Output the [x, y] coordinate of the center of the cell containing the given text.  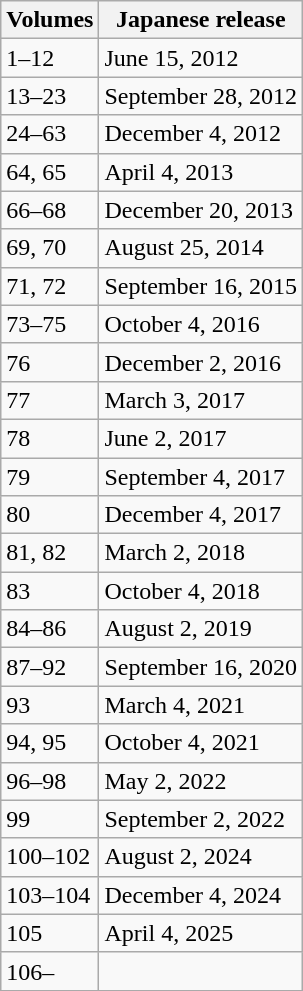
June 15, 2012 [201, 58]
69, 70 [50, 248]
October 4, 2021 [201, 743]
13–23 [50, 96]
December 20, 2013 [201, 210]
64, 65 [50, 172]
79 [50, 477]
77 [50, 400]
December 4, 2017 [201, 515]
94, 95 [50, 743]
August 2, 2019 [201, 629]
September 4, 2017 [201, 477]
Japanese release [201, 20]
March 4, 2021 [201, 705]
September 16, 2015 [201, 286]
April 4, 2013 [201, 172]
103–104 [50, 895]
September 28, 2012 [201, 96]
83 [50, 591]
March 2, 2018 [201, 553]
99 [50, 819]
December 2, 2016 [201, 362]
September 16, 2020 [201, 667]
76 [50, 362]
100–102 [50, 857]
73–75 [50, 324]
December 4, 2012 [201, 134]
October 4, 2016 [201, 324]
80 [50, 515]
96–98 [50, 781]
106– [50, 971]
December 4, 2024 [201, 895]
1–12 [50, 58]
24–63 [50, 134]
August 25, 2014 [201, 248]
105 [50, 933]
71, 72 [50, 286]
Volumes [50, 20]
81, 82 [50, 553]
March 3, 2017 [201, 400]
93 [50, 705]
April 4, 2025 [201, 933]
66–68 [50, 210]
87–92 [50, 667]
August 2, 2024 [201, 857]
84–86 [50, 629]
May 2, 2022 [201, 781]
October 4, 2018 [201, 591]
June 2, 2017 [201, 438]
78 [50, 438]
September 2, 2022 [201, 819]
